Output the [x, y] coordinate of the center of the cell containing the given text.  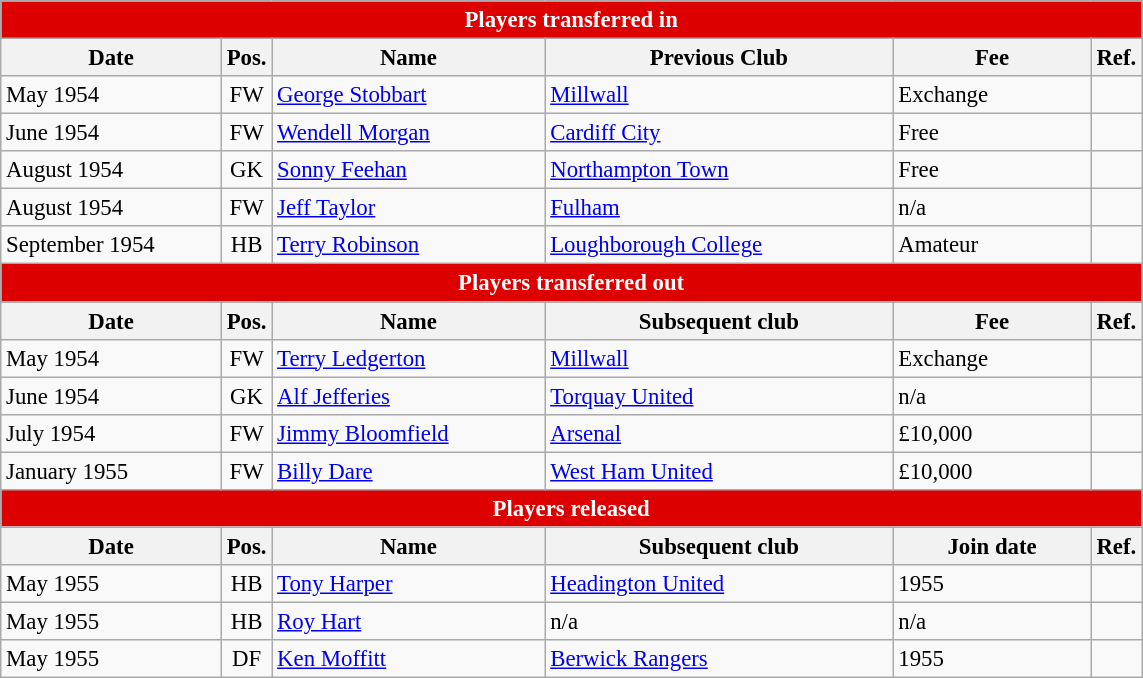
Players released [572, 509]
Loughborough College [719, 245]
July 1954 [112, 433]
Previous Club [719, 58]
Terry Ledgerton [408, 358]
Amateur [992, 245]
Wendell Morgan [408, 133]
Jeff Taylor [408, 208]
Players transferred out [572, 283]
Terry Robinson [408, 245]
Players transferred in [572, 20]
Ken Moffitt [408, 659]
September 1954 [112, 245]
Arsenal [719, 433]
Tony Harper [408, 584]
Fulham [719, 208]
Northampton Town [719, 170]
Cardiff City [719, 133]
January 1955 [112, 471]
Headington United [719, 584]
DF [246, 659]
George Stobbart [408, 95]
Alf Jefferies [408, 396]
Jimmy Bloomfield [408, 433]
Billy Dare [408, 471]
Torquay United [719, 396]
Roy Hart [408, 621]
West Ham United [719, 471]
Berwick Rangers [719, 659]
Sonny Feehan [408, 170]
Join date [992, 546]
